Return [X, Y] of the center of cell containing provided text 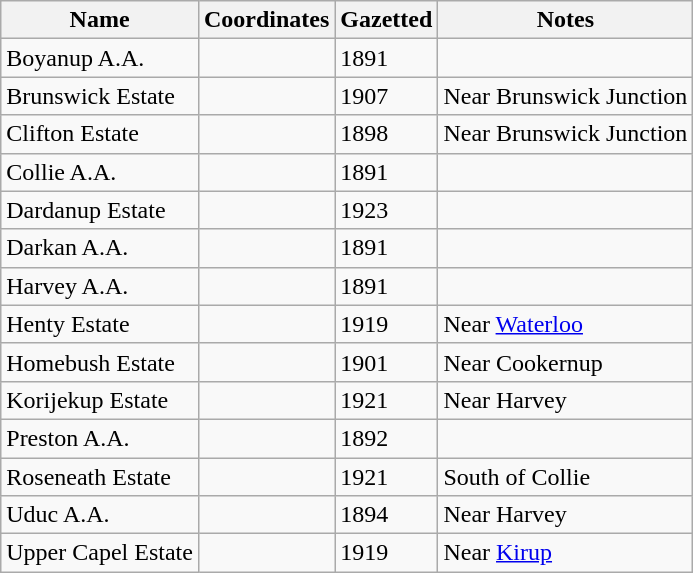
South of Collie [566, 477]
1907 [386, 96]
1898 [386, 134]
Coordinates [266, 20]
Boyanup A.A. [100, 58]
Near Waterloo [566, 324]
Roseneath Estate [100, 477]
Collie A.A. [100, 172]
1892 [386, 438]
Harvey A.A. [100, 286]
1901 [386, 362]
Homebush Estate [100, 362]
Upper Capel Estate [100, 553]
Gazetted [386, 20]
Preston A.A. [100, 438]
Uduc A.A. [100, 515]
Brunswick Estate [100, 96]
1923 [386, 210]
Dardanup Estate [100, 210]
Notes [566, 20]
Near Kirup [566, 553]
Name [100, 20]
Darkan A.A. [100, 248]
1894 [386, 515]
Korijekup Estate [100, 400]
Clifton Estate [100, 134]
Near Cookernup [566, 362]
Henty Estate [100, 324]
